Output the (X, Y) coordinate of the center of the cell containing the given text.  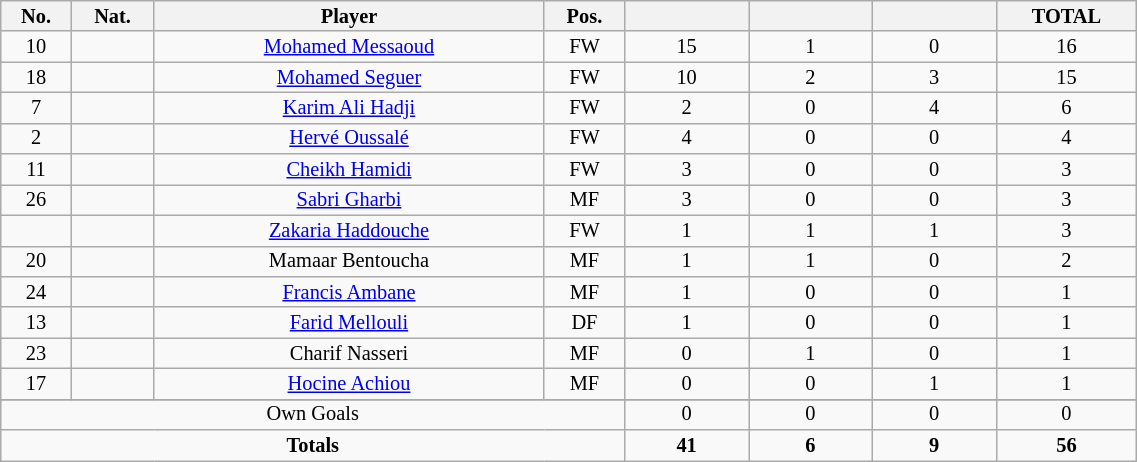
Mohamed Seguer (349, 78)
23 (36, 354)
Hervé Oussalé (349, 138)
Francis Ambane (349, 292)
26 (36, 200)
Zakaria Haddouche (349, 230)
56 (1066, 446)
Own Goals (313, 414)
Player (349, 16)
Charif Nasseri (349, 354)
18 (36, 78)
Nat. (112, 16)
Mamaar Bentoucha (349, 262)
11 (36, 170)
No. (36, 16)
17 (36, 384)
Totals (313, 446)
9 (934, 446)
Mohamed Messaoud (349, 46)
Karim Ali Hadji (349, 108)
41 (687, 446)
Pos. (584, 16)
20 (36, 262)
7 (36, 108)
Cheikh Hamidi (349, 170)
DF (584, 322)
16 (1066, 46)
Farid Mellouli (349, 322)
24 (36, 292)
Hocine Achiou (349, 384)
Sabri Gharbi (349, 200)
13 (36, 322)
TOTAL (1066, 16)
